Output the (X, Y) coordinate of the center of the cell containing the given text.  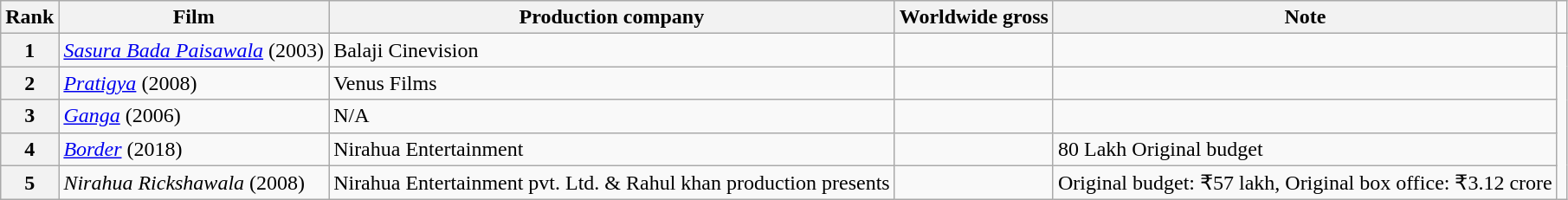
Rank (29, 17)
Border (2018) (194, 149)
Film (194, 17)
Production company (612, 17)
Nirahua Entertainment (612, 149)
5 (29, 183)
Venus Films (612, 83)
Sasura Bada Paisawala (2003) (194, 50)
Note (1305, 17)
80 Lakh Original budget (1305, 149)
Balaji Cinevision (612, 50)
1 (29, 50)
2 (29, 83)
4 (29, 149)
N/A (612, 116)
3 (29, 116)
Worldwide gross (973, 17)
Pratigya (2008) (194, 83)
Ganga (2006) (194, 116)
Original budget: ₹57 lakh, Original box office: ₹3.12 crore (1305, 183)
Nirahua Rickshawala (2008) (194, 183)
Nirahua Entertainment pvt. Ltd. & Rahul khan production presents (612, 183)
